Return (X, Y) of the center of cell containing provided text 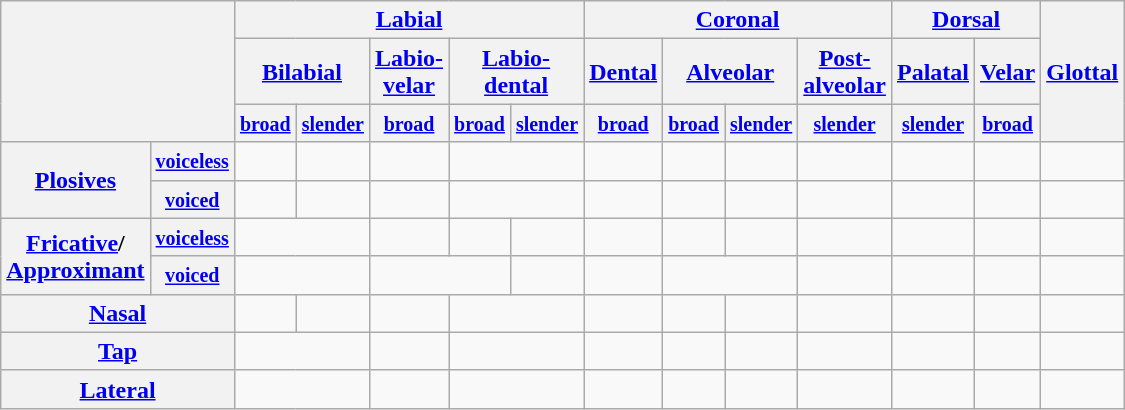
Coronal (738, 20)
Nasal (118, 313)
Dorsal (966, 20)
Bilabial (302, 72)
Glottal (1082, 72)
Tap (118, 351)
Lateral (118, 389)
Alveolar (730, 72)
Fricative/Approximant (76, 256)
Velar (1008, 72)
Labio-velar (408, 72)
Labio-dental (516, 72)
Dental (624, 72)
Palatal (932, 72)
Labial (408, 20)
Plosives (76, 180)
Post-alveolar (845, 72)
